Find where the given text appears and provide that cell's center as [x, y] coordinate. 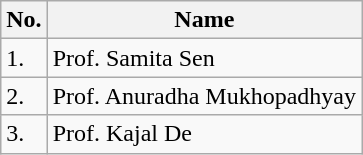
Prof. Anuradha Mukhopadhyay [204, 96]
Prof. Kajal De [204, 134]
2. [24, 96]
No. [24, 20]
1. [24, 58]
3. [24, 134]
Prof. Samita Sen [204, 58]
Name [204, 20]
